Identify which cell holds the provided text, then report its (x, y) central coordinate. 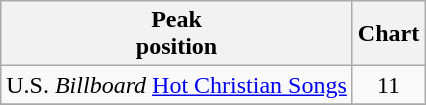
U.S. Billboard Hot Christian Songs (177, 85)
Peakposition (177, 34)
11 (388, 85)
Chart (388, 34)
